Scan for the cell matching the given text and deliver its (x, y) coordinate at center. 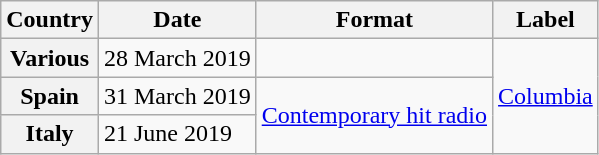
Format (374, 20)
Country (50, 20)
Spain (50, 96)
Label (546, 20)
Columbia (546, 96)
28 March 2019 (177, 58)
Date (177, 20)
Various (50, 58)
Italy (50, 134)
Contemporary hit radio (374, 115)
31 March 2019 (177, 96)
21 June 2019 (177, 134)
